Pinpoint the cell where the given text exists, returning its [X, Y] midpoint coordinate. 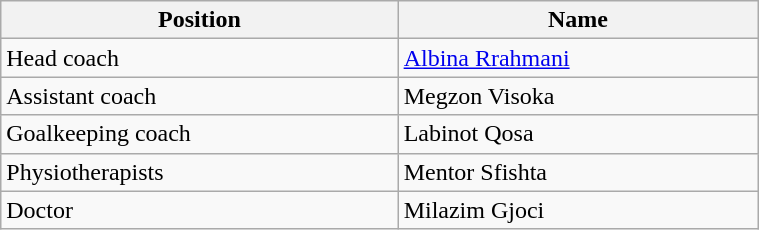
Megzon Visoka [578, 96]
Milazim Gjoci [578, 210]
Labinot Qosa [578, 134]
Doctor [200, 210]
Name [578, 20]
Physiotherapists [200, 172]
Position [200, 20]
Head coach [200, 58]
Assistant coach [200, 96]
Mentor Sfishta [578, 172]
Albina Rrahmani [578, 58]
Goalkeeping coach [200, 134]
